Extract the [x, y] coordinate from the center of the cell holding the provided text.  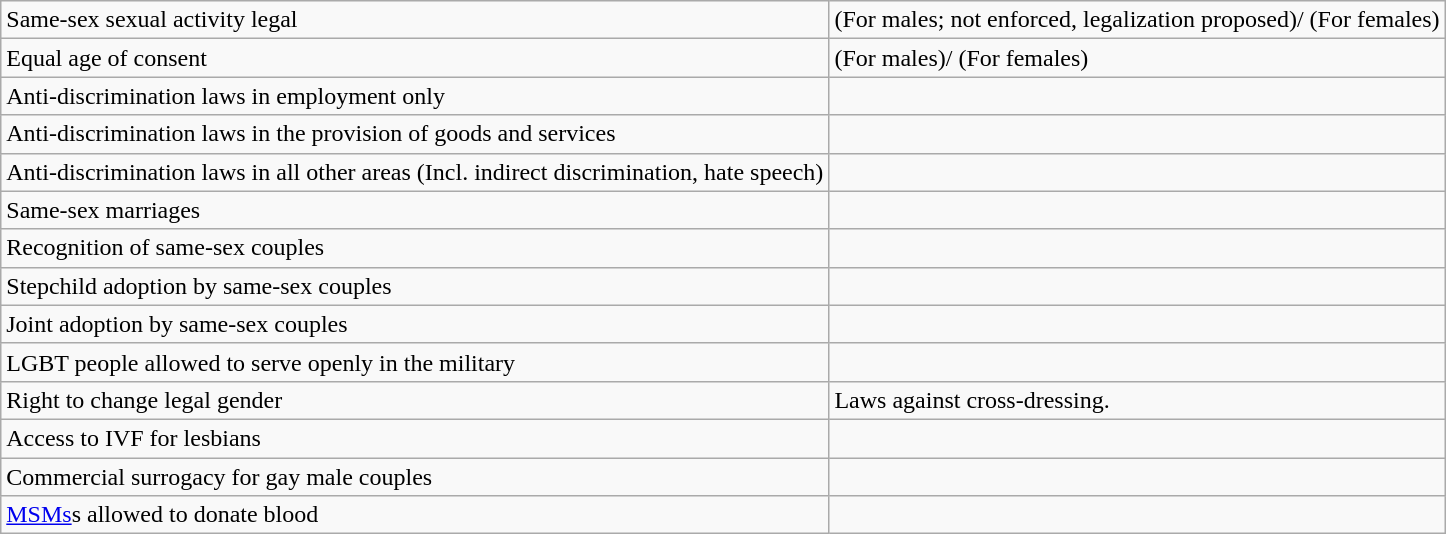
Same-sex marriages [415, 210]
(For males)/ (For females) [1137, 58]
Anti-discrimination laws in employment only [415, 96]
Equal age of consent [415, 58]
(For males; not enforced, legalization proposed)/ (For females) [1137, 20]
Stepchild adoption by same-sex couples [415, 286]
Anti-discrimination laws in the provision of goods and services [415, 134]
Joint adoption by same-sex couples [415, 324]
Right to change legal gender [415, 400]
Recognition of same-sex couples [415, 248]
LGBT people allowed to serve openly in the military [415, 362]
Commercial surrogacy for gay male couples [415, 477]
Anti-discrimination laws in all other areas (Incl. indirect discrimination, hate speech) [415, 172]
Access to IVF for lesbians [415, 438]
MSMss allowed to donate blood [415, 515]
Laws against cross-dressing. [1137, 400]
Same-sex sexual activity legal [415, 20]
